Locate the cell with the specified text and output its [x, y] center coordinate. 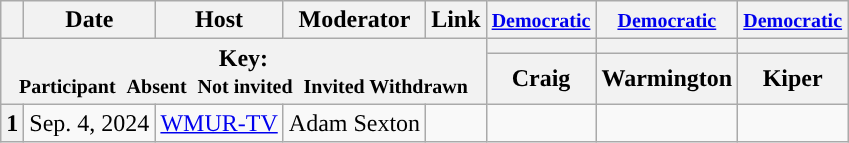
WMUR-TV [219, 123]
Adam Sexton [354, 123]
Key: Participant Absent Not invited Invited Withdrawn [244, 72]
Host [219, 20]
1 [12, 123]
Sep. 4, 2024 [90, 123]
Craig [541, 78]
Kiper [793, 78]
Moderator [354, 20]
Link [456, 20]
Warmington [667, 78]
Date [90, 20]
